Provide the (x, y) coordinate of the cell's center where the given text is located.  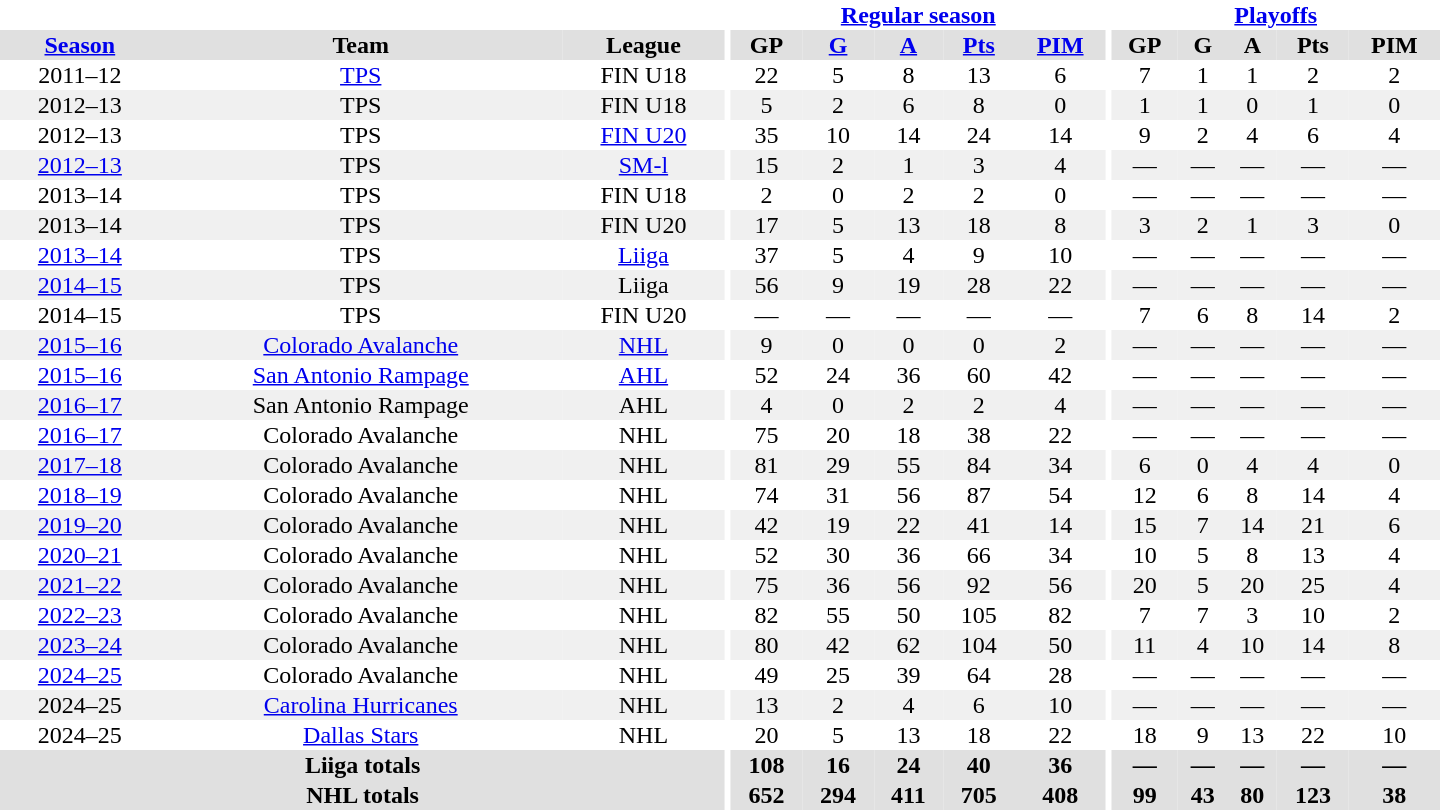
29 (838, 465)
54 (1060, 495)
41 (979, 525)
105 (979, 615)
League (644, 45)
2019–20 (80, 525)
37 (767, 255)
11 (1144, 645)
Team (361, 45)
123 (1313, 795)
Season (80, 45)
39 (908, 675)
31 (838, 495)
652 (767, 795)
NHL totals (362, 795)
2011–12 (80, 75)
62 (908, 645)
64 (979, 675)
408 (1060, 795)
705 (979, 795)
35 (767, 135)
Dallas Stars (361, 735)
2017–18 (80, 465)
SM-l (644, 165)
66 (979, 555)
60 (979, 375)
16 (838, 765)
99 (1144, 795)
Playoffs (1276, 15)
92 (979, 585)
411 (908, 795)
294 (838, 795)
104 (979, 645)
17 (767, 225)
87 (979, 495)
2021–22 (80, 585)
49 (767, 675)
Carolina Hurricanes (361, 705)
84 (979, 465)
Regular season (918, 15)
21 (1313, 525)
43 (1203, 795)
81 (767, 465)
2022–23 (80, 615)
2018–19 (80, 495)
40 (979, 765)
12 (1144, 495)
2020–21 (80, 555)
Liiga totals (362, 765)
108 (767, 765)
2023–24 (80, 645)
74 (767, 495)
30 (838, 555)
